For the text-containing cell, return its midpoint in (x, y) coordinate format. 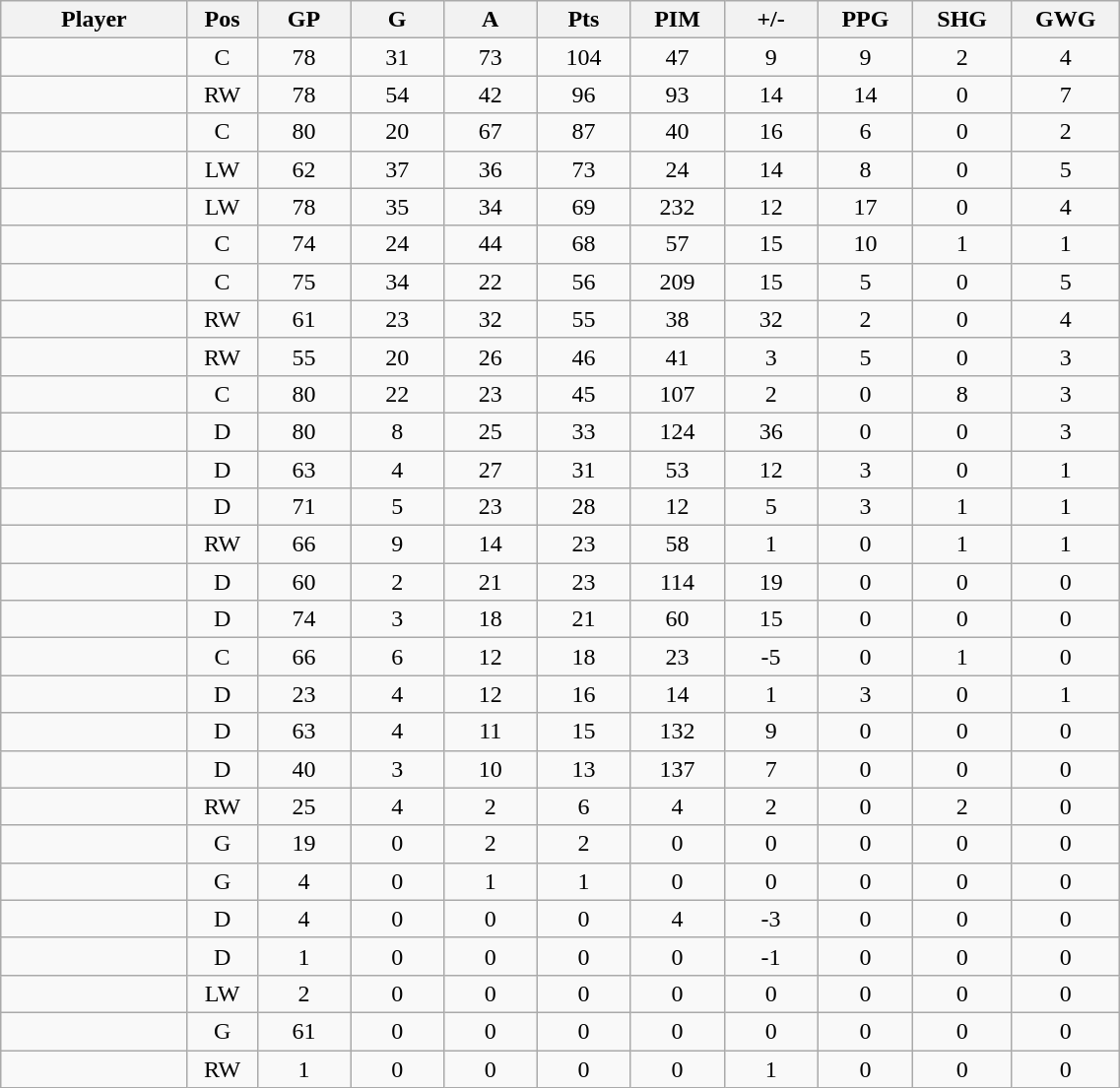
137 (678, 769)
27 (491, 470)
-1 (770, 956)
A (491, 20)
124 (678, 431)
69 (583, 207)
28 (583, 507)
67 (491, 132)
13 (583, 769)
209 (678, 282)
Pos (223, 20)
54 (398, 95)
GP (303, 20)
57 (678, 244)
62 (303, 169)
104 (583, 57)
GWG (1065, 20)
PPG (865, 20)
Pts (583, 20)
37 (398, 169)
-5 (770, 657)
58 (678, 544)
68 (583, 244)
PIM (678, 20)
75 (303, 282)
33 (583, 431)
87 (583, 132)
107 (678, 394)
232 (678, 207)
17 (865, 207)
11 (491, 732)
44 (491, 244)
47 (678, 57)
53 (678, 470)
41 (678, 356)
114 (678, 582)
SHG (962, 20)
96 (583, 95)
42 (491, 95)
56 (583, 282)
-3 (770, 919)
26 (491, 356)
71 (303, 507)
Player (95, 20)
+/- (770, 20)
38 (678, 319)
46 (583, 356)
35 (398, 207)
93 (678, 95)
45 (583, 394)
132 (678, 732)
